Locate the cell with the specified text and output its [X, Y] center coordinate. 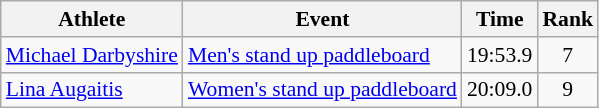
Time [500, 19]
Women's stand up paddleboard [322, 90]
Michael Darbyshire [92, 55]
7 [568, 55]
9 [568, 90]
20:09.0 [500, 90]
Rank [568, 19]
Event [322, 19]
Lina Augaitis [92, 90]
Athlete [92, 19]
Men's stand up paddleboard [322, 55]
19:53.9 [500, 55]
